Return [x, y] of the center of cell containing provided text 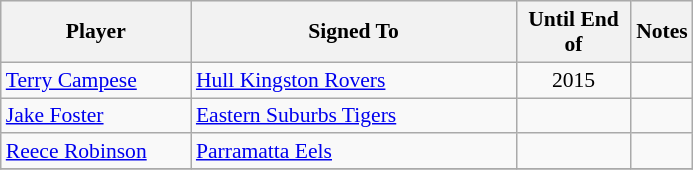
2015 [574, 80]
Terry Campese [96, 80]
Eastern Suburbs Tigers [354, 116]
Notes [662, 32]
Jake Foster [96, 116]
Until End of [574, 32]
Reece Robinson [96, 152]
Hull Kingston Rovers [354, 80]
Parramatta Eels [354, 152]
Player [96, 32]
Signed To [354, 32]
